Return (X, Y) of the center of cell containing provided text 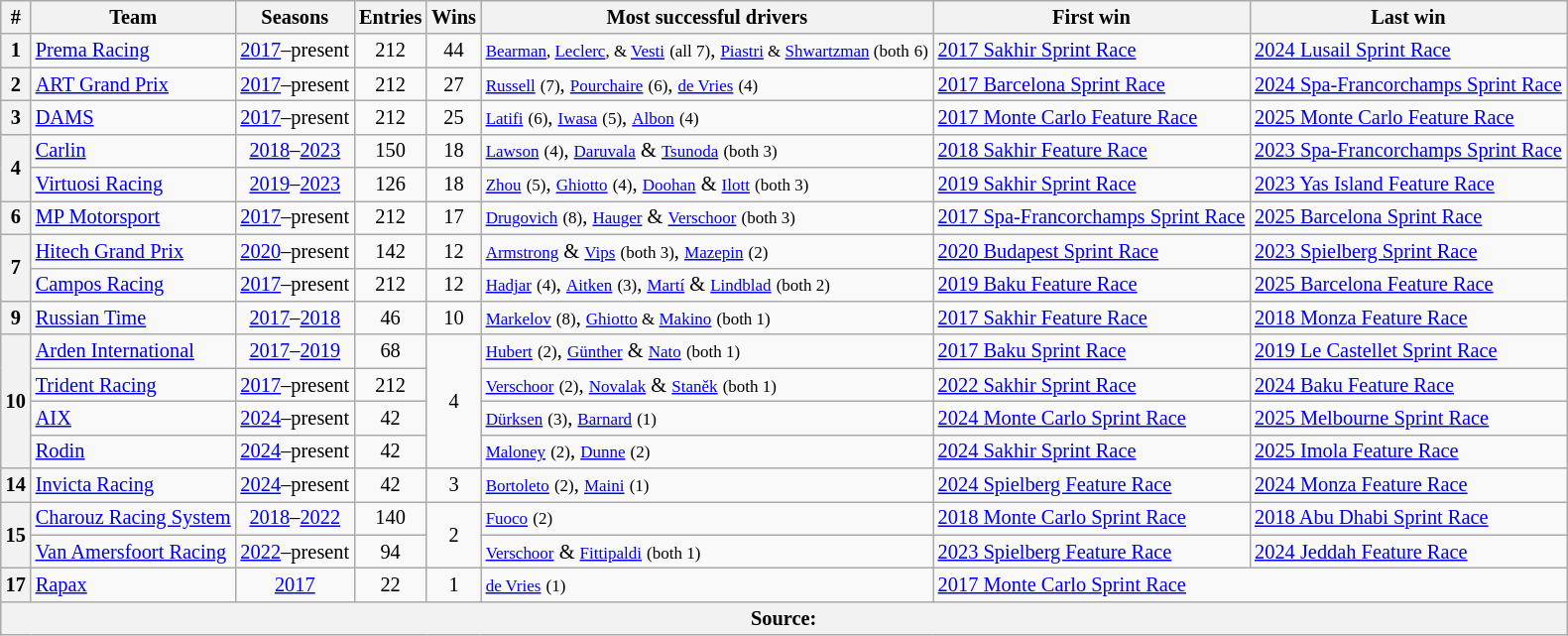
2024 Monza Feature Race (1408, 485)
2017–2019 (296, 351)
Hitech Grand Prix (133, 251)
2020–present (296, 251)
2022–present (296, 552)
MP Motorsport (133, 217)
DAMS (133, 117)
2024 Sakhir Sprint Race (1091, 451)
7 (16, 268)
44 (454, 51)
Van Amersfoort Racing (133, 552)
2022 Sakhir Sprint Race (1091, 385)
2019 Le Castellet Sprint Race (1408, 351)
94 (391, 552)
Prema Racing (133, 51)
2025 Monte Carlo Feature Race (1408, 117)
2017 Baku Sprint Race (1091, 351)
2025 Imola Feature Race (1408, 451)
22 (391, 584)
2017 Sakhir Feature Race (1091, 318)
Source: (784, 618)
Entries (391, 17)
Markelov (8), Ghiotto & Makino (both 1) (707, 318)
Campos Racing (133, 285)
2025 Barcelona Feature Race (1408, 285)
2017 Monte Carlo Feature Race (1091, 117)
Bearman, Leclerc, & Vesti (all 7), Piastri & Shwartzman (both 6) (707, 51)
2023 Yas Island Feature Race (1408, 185)
Lawson (4), Daruvala & Tsunoda (both 3) (707, 151)
Carlin (133, 151)
2018 Sakhir Feature Race (1091, 151)
15 (16, 534)
Russian Time (133, 318)
2023 Spielberg Feature Race (1091, 552)
2024 Jeddah Feature Race (1408, 552)
Hadjar (4), Aitken (3), Martí & Lindblad (both 2) (707, 285)
Seasons (296, 17)
Most successful drivers (707, 17)
Drugovich (8), Hauger & Verschoor (both 3) (707, 217)
Armstrong & Vips (both 3), Mazepin (2) (707, 251)
Virtuosi Racing (133, 185)
2018 Abu Dhabi Sprint Race (1408, 518)
2017–2018 (296, 318)
Verschoor (2), Novalak & Staněk (both 1) (707, 385)
2017 Barcelona Sprint Race (1091, 84)
Last win (1408, 17)
2018–2022 (296, 518)
2024 Baku Feature Race (1408, 385)
2017 Spa-Francorchamps Sprint Race (1091, 217)
Bortoleto (2), Maini (1) (707, 485)
126 (391, 185)
Trident Racing (133, 385)
Russell (7), Pourchaire (6), de Vries (4) (707, 84)
2020 Budapest Sprint Race (1091, 251)
2017 Monte Carlo Sprint Race (1250, 584)
25 (454, 117)
Wins (454, 17)
# (16, 17)
2018 Monza Feature Race (1408, 318)
Arden International (133, 351)
14 (16, 485)
Team (133, 17)
46 (391, 318)
2025 Barcelona Sprint Race (1408, 217)
Verschoor & Fittipaldi (both 1) (707, 552)
Rodin (133, 451)
2024 Lusail Sprint Race (1408, 51)
27 (454, 84)
Hubert (2), Günther & Nato (both 1) (707, 351)
Invicta Racing (133, 485)
Zhou (5), Ghiotto (4), Doohan & Ilott (both 3) (707, 185)
9 (16, 318)
Dürksen (3), Barnard (1) (707, 418)
de Vries (1) (707, 584)
2019–2023 (296, 185)
2025 Melbourne Sprint Race (1408, 418)
2017 (296, 584)
2024 Spa-Francorchamps Sprint Race (1408, 84)
140 (391, 518)
2024 Monte Carlo Sprint Race (1091, 418)
2018 Monte Carlo Sprint Race (1091, 518)
First win (1091, 17)
2023 Spa-Francorchamps Sprint Race (1408, 151)
Fuoco (2) (707, 518)
AIX (133, 418)
150 (391, 151)
2019 Baku Feature Race (1091, 285)
2017 Sakhir Sprint Race (1091, 51)
Rapax (133, 584)
2019 Sakhir Sprint Race (1091, 185)
Charouz Racing System (133, 518)
Maloney (2), Dunne (2) (707, 451)
2024 Spielberg Feature Race (1091, 485)
68 (391, 351)
2018–2023 (296, 151)
142 (391, 251)
6 (16, 217)
2023 Spielberg Sprint Race (1408, 251)
ART Grand Prix (133, 84)
Latifi (6), Iwasa (5), Albon (4) (707, 117)
